Identify which cell holds the provided text, then report its [X, Y] central coordinate. 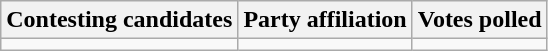
Party affiliation [325, 20]
Votes polled [480, 20]
Contesting candidates [120, 20]
